Provide the [x, y] coordinate of the cell's center where the given text is located.  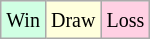
Loss [126, 20]
Draw [72, 20]
Win [24, 20]
